Determine the (x, y) coordinate at the center of the cell enclosing the given text.  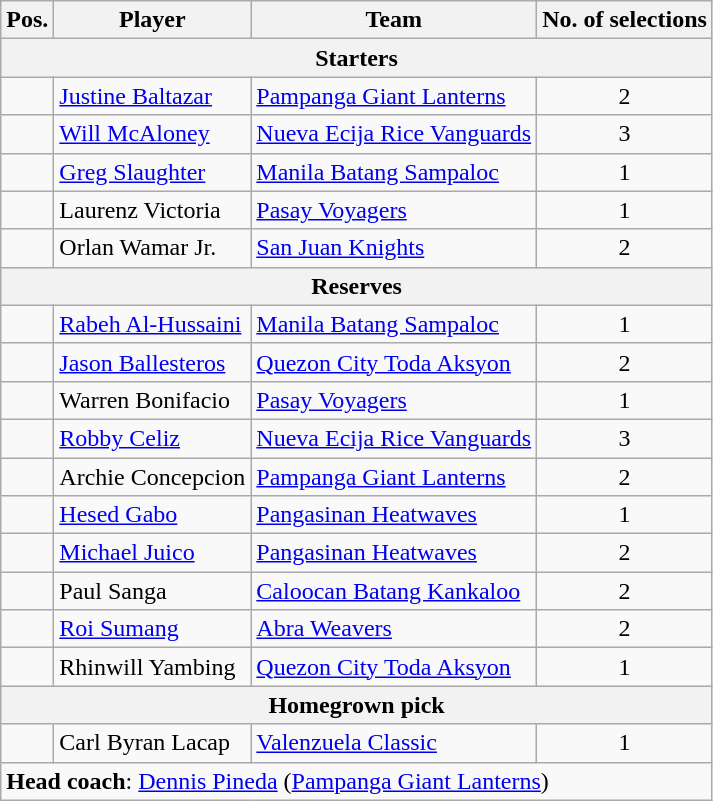
San Juan Knights (394, 248)
Team (394, 20)
Roi Sumang (152, 629)
Paul Sanga (152, 591)
Player (152, 20)
Orlan Wamar Jr. (152, 248)
Rhinwill Yambing (152, 667)
Laurenz Victoria (152, 210)
Homegrown pick (357, 705)
Greg Slaughter (152, 172)
Jason Ballesteros (152, 362)
Caloocan Batang Kankaloo (394, 591)
Archie Concepcion (152, 477)
Carl Byran Lacap (152, 743)
Reserves (357, 286)
Head coach: Dennis Pineda (Pampanga Giant Lanterns) (357, 781)
Starters (357, 58)
Will McAloney (152, 134)
Justine Baltazar (152, 96)
Hesed Gabo (152, 515)
Robby Celiz (152, 438)
Warren Bonifacio (152, 400)
Rabeh Al-Hussaini (152, 324)
Pos. (28, 20)
Valenzuela Classic (394, 743)
Michael Juico (152, 553)
No. of selections (625, 20)
Abra Weavers (394, 629)
